Determine the [x, y] coordinate at the center of the cell enclosing the given text.  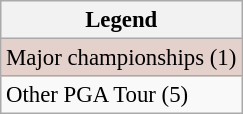
Other PGA Tour (5) [122, 95]
Major championships (1) [122, 58]
Legend [122, 20]
